Capture the cell that displays the provided text and extract its [X, Y] central coordinate. 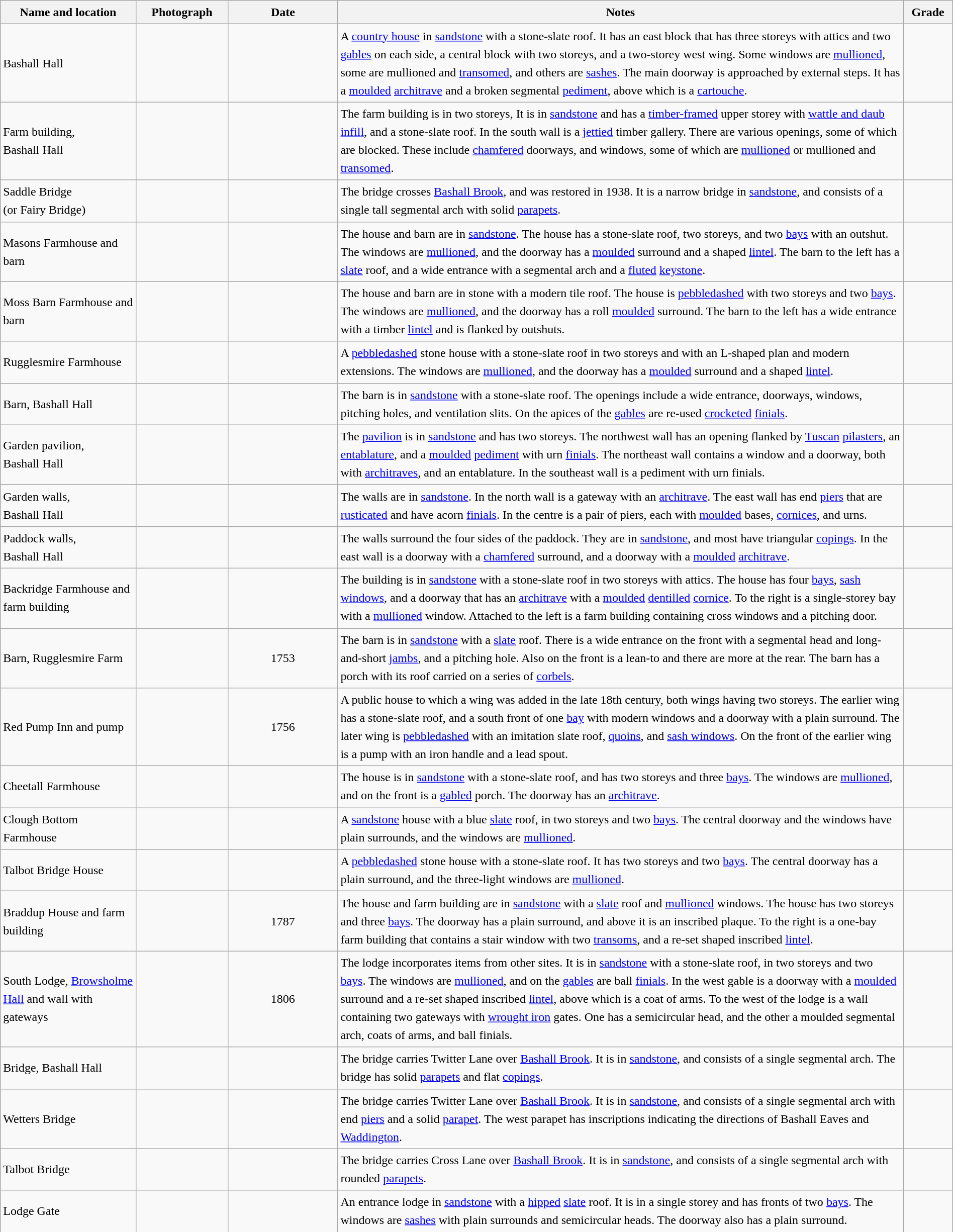
Talbot Bridge House [68, 871]
Garden pavilion,Bashall Hall [68, 454]
Braddup House and farm building [68, 921]
Lodge Gate [68, 1211]
Grade [928, 12]
1787 [283, 921]
Bashall Hall [68, 63]
Garden walls,Bashall Hall [68, 506]
The bridge carries Cross Lane over Bashall Brook. It is in sandstone, and consists of a single segmental arch with rounded parapets. [620, 1169]
Red Pump Inn and pump [68, 727]
Date [283, 12]
Paddock walls,Bashall Hall [68, 547]
Clough Bottom Farmhouse [68, 828]
Masons Farmhouse and barn [68, 251]
Photograph [182, 12]
Notes [620, 12]
1756 [283, 727]
Farm building,Bashall Hall [68, 141]
Saddle Bridge(or Fairy Bridge) [68, 201]
1753 [283, 658]
Backridge Farmhouse and farm building [68, 598]
Cheetall Farmhouse [68, 787]
Moss Barn Farmhouse and barn [68, 312]
Rugglesmire Farmhouse [68, 362]
Wetters Bridge [68, 1119]
South Lodge, Browsholme Hall and wall with gateways [68, 999]
Name and location [68, 12]
Talbot Bridge [68, 1169]
1806 [283, 999]
Bridge, Bashall Hall [68, 1068]
Barn, Bashall Hall [68, 404]
Barn, Rugglesmire Farm [68, 658]
